Locate the cell with the specified text and output its (x, y) center coordinate. 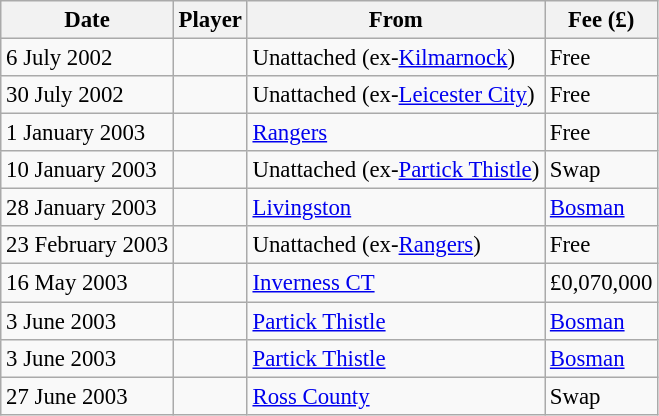
Player (210, 20)
Unattached (ex-Partick Thistle) (396, 170)
30 July 2002 (88, 95)
Fee (£) (602, 20)
6 July 2002 (88, 58)
1 January 2003 (88, 133)
£0,070,000 (602, 283)
Date (88, 20)
Livingston (396, 208)
27 June 2003 (88, 396)
23 February 2003 (88, 245)
Inverness CT (396, 283)
28 January 2003 (88, 208)
Ross County (396, 396)
10 January 2003 (88, 170)
From (396, 20)
Unattached (ex-Rangers) (396, 245)
Rangers (396, 133)
16 May 2003 (88, 283)
Unattached (ex-Kilmarnock) (396, 58)
Unattached (ex-Leicester City) (396, 95)
